Locate the cell with the specified text and output its (X, Y) center coordinate. 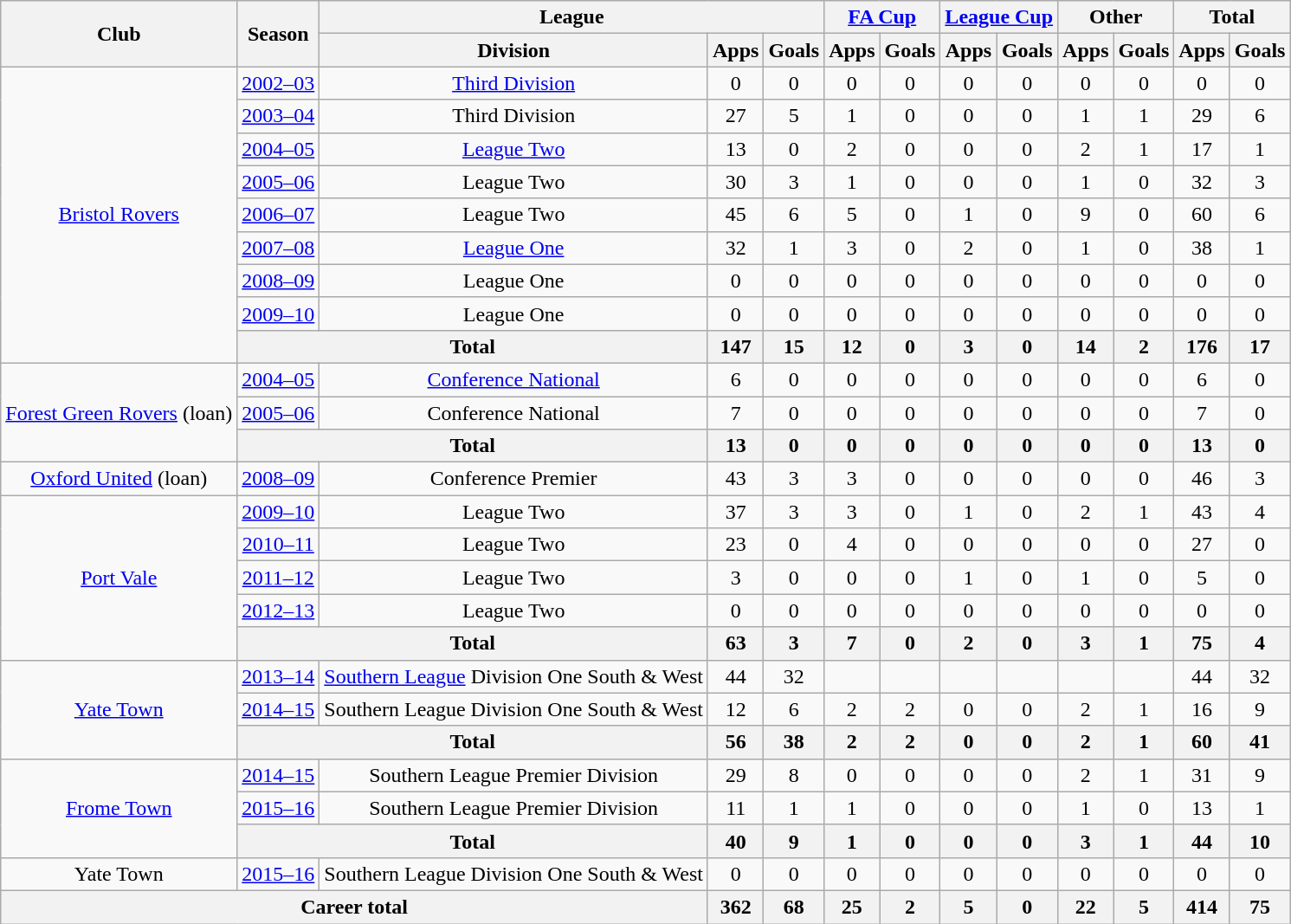
176 (1202, 346)
68 (794, 907)
Career total (355, 907)
56 (735, 742)
League Cup (999, 17)
2011–12 (279, 578)
2007–08 (279, 248)
16 (1202, 709)
Club (119, 34)
63 (735, 643)
10 (1260, 841)
Division (514, 50)
31 (1202, 775)
Frome Town (119, 808)
Forest Green Rovers (loan) (119, 412)
2012–13 (279, 611)
Season (279, 34)
11 (735, 808)
League (571, 17)
147 (735, 346)
25 (852, 907)
2013–14 (279, 676)
414 (1202, 907)
FA Cup (882, 17)
Other (1116, 17)
45 (735, 215)
15 (794, 346)
2002–03 (279, 83)
14 (1086, 346)
22 (1086, 907)
23 (735, 545)
30 (735, 182)
40 (735, 841)
2003–04 (279, 116)
2006–07 (279, 215)
8 (794, 775)
46 (1202, 479)
Port Vale (119, 578)
37 (735, 512)
2010–11 (279, 545)
Bristol Rovers (119, 215)
362 (735, 907)
Oxford United (loan) (119, 479)
Conference Premier (514, 479)
41 (1260, 742)
